Return the [x, y] coordinate for the center point of the cell that contains the specified text.  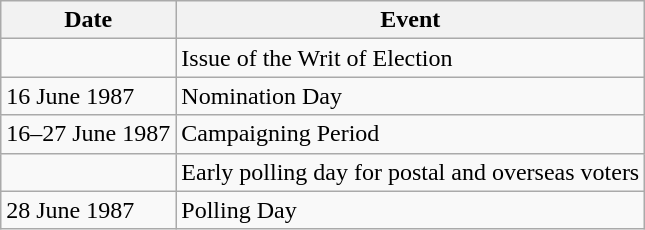
Polling Day [410, 210]
Campaigning Period [410, 134]
28 June 1987 [88, 210]
Date [88, 20]
Nomination Day [410, 96]
Event [410, 20]
Issue of the Writ of Election [410, 58]
16–27 June 1987 [88, 134]
Early polling day for postal and overseas voters [410, 172]
16 June 1987 [88, 96]
